For the text-containing cell, return its midpoint in [X, Y] coordinate format. 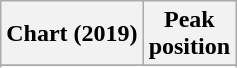
Peakposition [189, 34]
Chart (2019) [72, 34]
